From the cell containing the given text, extract its center point as [x, y] coordinate. 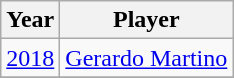
2018 [30, 58]
Player [146, 20]
Gerardo Martino [146, 58]
Year [30, 20]
